Return (X, Y) of the center of cell containing provided text 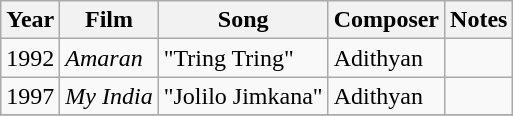
Composer (386, 20)
1992 (30, 58)
Notes (479, 20)
Song (243, 20)
Film (109, 20)
Year (30, 20)
Amaran (109, 58)
1997 (30, 96)
"Jolilo Jimkana" (243, 96)
"Tring Tring" (243, 58)
My India (109, 96)
